Scan for the cell matching the given text and deliver its [X, Y] coordinate at center. 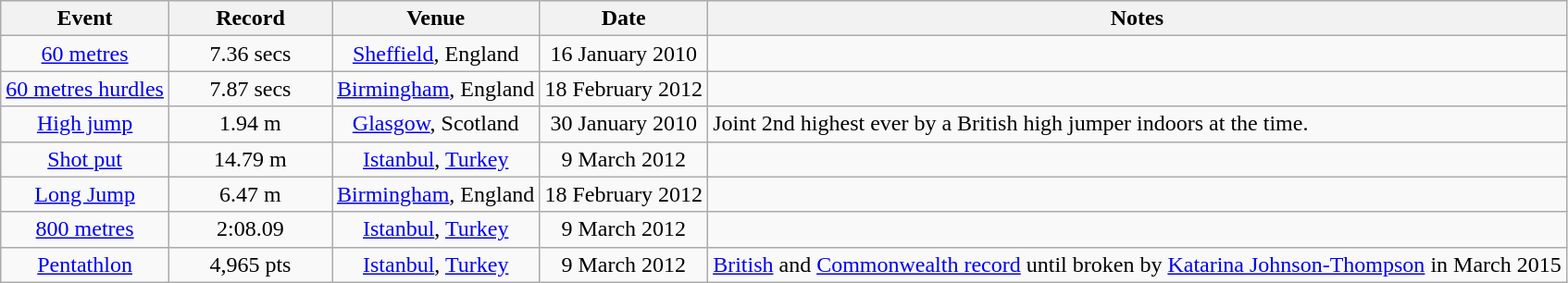
Notes [1138, 18]
Date [624, 18]
2:08.09 [250, 229]
Long Jump [85, 194]
1.94 m [250, 124]
British and Commonwealth record until broken by Katarina Johnson-Thompson in March 2015 [1138, 265]
Sheffield, England [435, 54]
4,965 pts [250, 265]
Venue [435, 18]
7.87 secs [250, 89]
14.79 m [250, 159]
16 January 2010 [624, 54]
6.47 m [250, 194]
7.36 secs [250, 54]
Glasgow, Scotland [435, 124]
Joint 2nd highest ever by a British high jumper indoors at the time. [1138, 124]
Shot put [85, 159]
60 metres hurdles [85, 89]
Record [250, 18]
800 metres [85, 229]
Event [85, 18]
30 January 2010 [624, 124]
Pentathlon [85, 265]
High jump [85, 124]
60 metres [85, 54]
